Detect which cell encompasses the target text, then output its (x, y) center coordinate. 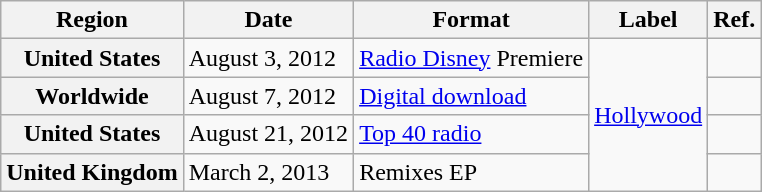
Top 40 radio (472, 134)
Region (92, 20)
Remixes EP (472, 172)
Hollywood (648, 115)
August 7, 2012 (268, 96)
Format (472, 20)
Digital download (472, 96)
August 3, 2012 (268, 58)
Label (648, 20)
Ref. (734, 20)
Worldwide (92, 96)
March 2, 2013 (268, 172)
Radio Disney Premiere (472, 58)
United Kingdom (92, 172)
Date (268, 20)
August 21, 2012 (268, 134)
